For the text-containing cell, return its midpoint in [X, Y] coordinate format. 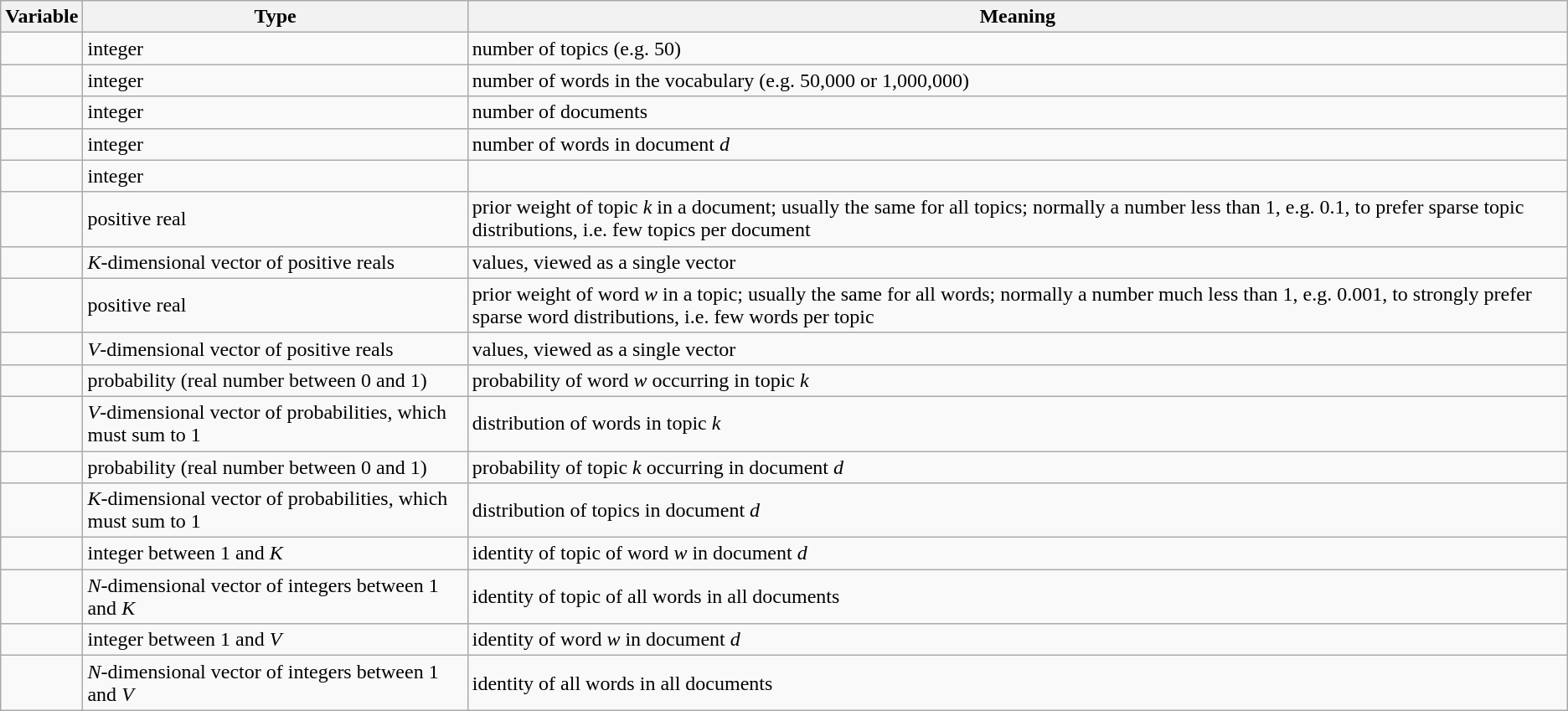
identity of word w in document d [1017, 640]
N-dimensional vector of integers between 1 and V [275, 683]
Type [275, 17]
integer between 1 and K [275, 554]
number of topics (e.g. 50) [1017, 49]
Variable [42, 17]
integer between 1 and V [275, 640]
distribution of words in topic k [1017, 424]
K-dimensional vector of positive reals [275, 262]
number of words in the vocabulary (e.g. 50,000 or 1,000,000) [1017, 80]
number of words in document d [1017, 144]
K-dimensional vector of probabilities, which must sum to 1 [275, 511]
V-dimensional vector of probabilities, which must sum to 1 [275, 424]
identity of topic of word w in document d [1017, 554]
probability of topic k occurring in document d [1017, 466]
probability of word w occurring in topic k [1017, 380]
V-dimensional vector of positive reals [275, 348]
distribution of topics in document d [1017, 511]
number of documents [1017, 112]
identity of topic of all words in all documents [1017, 596]
N-dimensional vector of integers between 1 and K [275, 596]
Meaning [1017, 17]
identity of all words in all documents [1017, 683]
